For the text-containing cell, return its midpoint in [x, y] coordinate format. 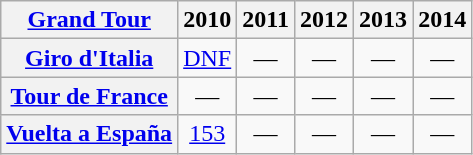
Grand Tour [90, 20]
2010 [208, 20]
2014 [442, 20]
Tour de France [90, 96]
2012 [324, 20]
153 [208, 134]
2011 [266, 20]
Giro d'Italia [90, 58]
Vuelta a España [90, 134]
DNF [208, 58]
2013 [384, 20]
